Output the (X, Y) coordinate of the center of the cell containing the given text.  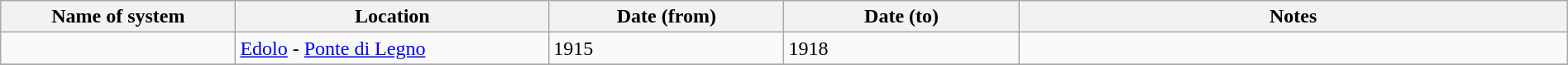
Name of system (118, 17)
1915 (667, 48)
1918 (901, 48)
Edolo - Ponte di Legno (392, 48)
Date (from) (667, 17)
Location (392, 17)
Date (to) (901, 17)
Notes (1293, 17)
